From the cell containing the given text, extract its center point as [x, y] coordinate. 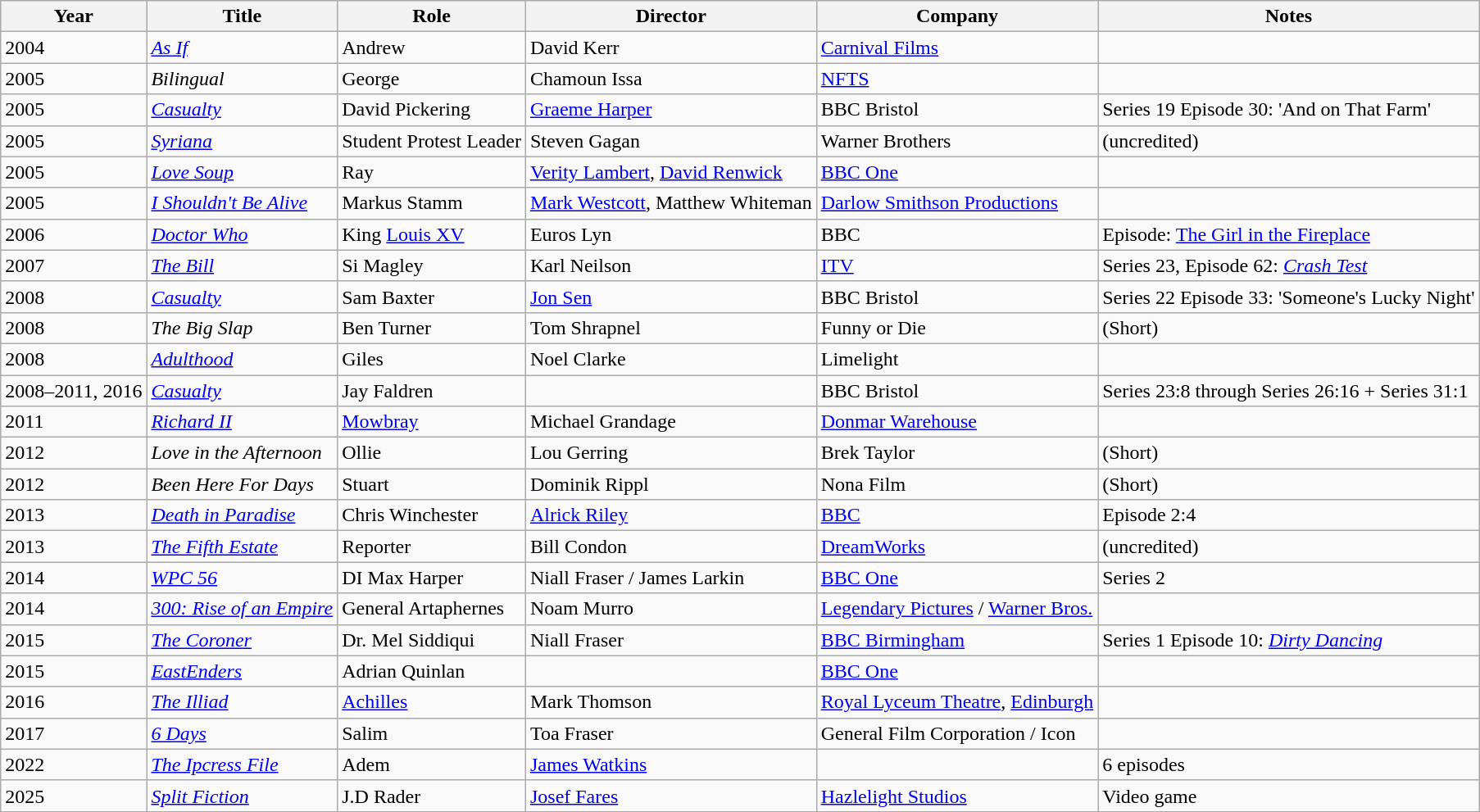
2016 [74, 702]
King Louis XV [432, 234]
Mowbray [432, 422]
2011 [74, 422]
Si Magley [432, 265]
2022 [74, 764]
Funny or Die [957, 328]
Stuart [432, 484]
Noam Murro [670, 609]
Love in the Afternoon [243, 453]
Salim [432, 733]
Euros Lyn [670, 234]
2008–2011, 2016 [74, 391]
Chris Winchester [432, 515]
The Ipcress File [243, 764]
Doctor Who [243, 234]
2006 [74, 234]
Split Fiction [243, 796]
Donmar Warehouse [957, 422]
Achilles [432, 702]
Notes [1288, 16]
2004 [74, 48]
Ben Turner [432, 328]
Andrew [432, 48]
Title [243, 16]
Bilingual [243, 79]
The Illiad [243, 702]
Noel Clarke [670, 359]
DreamWorks [957, 547]
Warner Brothers [957, 141]
Director [670, 16]
Karl Neilson [670, 265]
Series 23, Episode 62: Crash Test [1288, 265]
Lou Gerring [670, 453]
300: Rise of an Empire [243, 609]
Brek Taylor [957, 453]
Company [957, 16]
Adem [432, 764]
Hazlelight Studios [957, 796]
The Big Slap [243, 328]
6 Days [243, 733]
Ray [432, 172]
Verity Lambert, David Renwick [670, 172]
Series 22 Episode 33: 'Someone's Lucky Night' [1288, 297]
Niall Fraser / James Larkin [670, 578]
Episode: The Girl in the Fireplace [1288, 234]
2017 [74, 733]
Death in Paradise [243, 515]
J.D Rader [432, 796]
DI Max Harper [432, 578]
Niall Fraser [670, 640]
David Kerr [670, 48]
James Watkins [670, 764]
Adulthood [243, 359]
Giles [432, 359]
Dominik Rippl [670, 484]
General Film Corporation / Icon [957, 733]
The Coroner [243, 640]
Mark Westcott, Matthew Whiteman [670, 203]
Steven Gagan [670, 141]
Michael Grandage [670, 422]
6 episodes [1288, 764]
Adrian Quinlan [432, 671]
Mark Thomson [670, 702]
Series 19 Episode 30: 'And on That Farm' [1288, 110]
The Fifth Estate [243, 547]
Graeme Harper [670, 110]
Syriana [243, 141]
ITV [957, 265]
Ollie [432, 453]
Limelight [957, 359]
General Artaphernes [432, 609]
Jon Sen [670, 297]
Bill Condon [670, 547]
Richard II [243, 422]
Been Here For Days [243, 484]
Carnival Films [957, 48]
David Pickering [432, 110]
Nona Film [957, 484]
Student Protest Leader [432, 141]
Toa Fraser [670, 733]
George [432, 79]
Reporter [432, 547]
2007 [74, 265]
Jay Faldren [432, 391]
Year [74, 16]
Series 1 Episode 10: Dirty Dancing [1288, 640]
Markus Stamm [432, 203]
The Bill [243, 265]
Chamoun Issa [670, 79]
I Shouldn't Be Alive [243, 203]
Series 2 [1288, 578]
Alrick Riley [670, 515]
Darlow Smithson Productions [957, 203]
Sam Baxter [432, 297]
NFTS [957, 79]
WPC 56 [243, 578]
EastEnders [243, 671]
BBC Birmingham [957, 640]
Josef Fares [670, 796]
Episode 2:4 [1288, 515]
Legendary Pictures / Warner Bros. [957, 609]
Tom Shrapnel [670, 328]
Love Soup [243, 172]
As If [243, 48]
2025 [74, 796]
Video game [1288, 796]
Royal Lyceum Theatre, Edinburgh [957, 702]
Series 23:8 through Series 26:16 + Series 31:1 [1288, 391]
Role [432, 16]
Dr. Mel Siddiqui [432, 640]
